Identify which cell holds the provided text, then report its (X, Y) central coordinate. 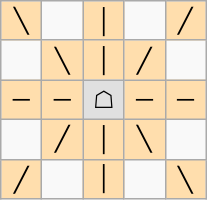
☖ (104, 100)
